Capture the cell that displays the provided text and extract its (x, y) central coordinate. 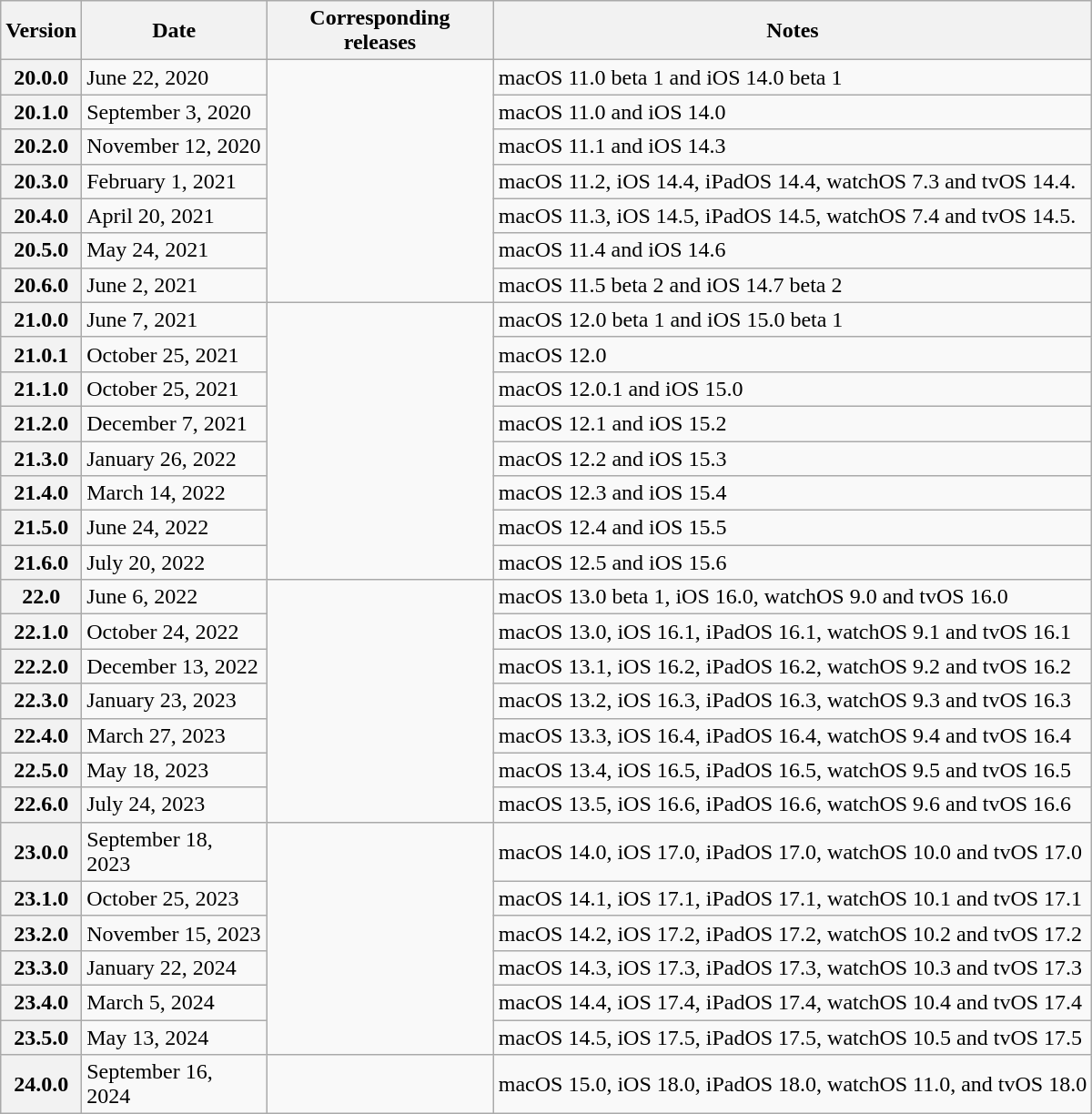
macOS 15.0, iOS 18.0, iPadOS 18.0, watchOS 11.0, and tvOS 18.0 (793, 1085)
July 24, 2023 (175, 805)
March 14, 2022 (175, 493)
23.3.0 (42, 967)
23.5.0 (42, 1037)
24.0.0 (42, 1085)
macOS 11.0 and iOS 14.0 (793, 112)
macOS 12.3 and iOS 15.4 (793, 493)
22.2.0 (42, 666)
macOS 14.0, iOS 17.0, iPadOS 17.0, watchOS 10.0 and tvOS 17.0 (793, 852)
macOS 14.4, iOS 17.4, iPadOS 17.4, watchOS 10.4 and tvOS 17.4 (793, 1002)
23.1.0 (42, 898)
January 23, 2023 (175, 701)
macOS 11.5 beta 2 and iOS 14.7 beta 2 (793, 285)
22.1.0 (42, 632)
June 2, 2021 (175, 285)
June 7, 2021 (175, 319)
22.5.0 (42, 770)
October 25, 2023 (175, 898)
macOS 11.1 and iOS 14.3 (793, 147)
23.2.0 (42, 933)
October 24, 2022 (175, 632)
November 12, 2020 (175, 147)
May 13, 2024 (175, 1037)
May 24, 2021 (175, 250)
macOS 13.1, iOS 16.2, iPadOS 16.2, watchOS 9.2 and tvOS 16.2 (793, 666)
21.6.0 (42, 562)
21.4.0 (42, 493)
21.0.0 (42, 319)
22.6.0 (42, 805)
Notes (793, 31)
May 18, 2023 (175, 770)
January 26, 2022 (175, 458)
Corresponding releases (380, 31)
22.3.0 (42, 701)
November 15, 2023 (175, 933)
20.2.0 (42, 147)
20.6.0 (42, 285)
macOS 11.4 and iOS 14.6 (793, 250)
March 27, 2023 (175, 735)
macOS 12.4 and iOS 15.5 (793, 528)
macOS 12.0.1 and iOS 15.0 (793, 389)
September 16, 2024 (175, 1085)
23.4.0 (42, 1002)
February 1, 2021 (175, 181)
December 7, 2021 (175, 423)
June 24, 2022 (175, 528)
macOS 13.3, iOS 16.4, iPadOS 16.4, watchOS 9.4 and tvOS 16.4 (793, 735)
April 20, 2021 (175, 216)
20.4.0 (42, 216)
March 5, 2024 (175, 1002)
21.5.0 (42, 528)
21.1.0 (42, 389)
macOS 12.0 (793, 354)
macOS 13.2, iOS 16.3, iPadOS 16.3, watchOS 9.3 and tvOS 16.3 (793, 701)
macOS 14.1, iOS 17.1, iPadOS 17.1, watchOS 10.1 and tvOS 17.1 (793, 898)
macOS 12.1 and iOS 15.2 (793, 423)
21.0.1 (42, 354)
22.0 (42, 597)
June 22, 2020 (175, 77)
21.2.0 (42, 423)
20.1.0 (42, 112)
December 13, 2022 (175, 666)
20.5.0 (42, 250)
Date (175, 31)
macOS 13.4, iOS 16.5, iPadOS 16.5, watchOS 9.5 and tvOS 16.5 (793, 770)
macOS 11.2, iOS 14.4, iPadOS 14.4, watchOS 7.3 and tvOS 14.4. (793, 181)
macOS 12.5 and iOS 15.6 (793, 562)
September 3, 2020 (175, 112)
January 22, 2024 (175, 967)
June 6, 2022 (175, 597)
macOS 14.2, iOS 17.2, iPadOS 17.2, watchOS 10.2 and tvOS 17.2 (793, 933)
macOS 12.0 beta 1 and iOS 15.0 beta 1 (793, 319)
macOS 11.3, iOS 14.5, iPadOS 14.5, watchOS 7.4 and tvOS 14.5. (793, 216)
macOS 13.0 beta 1, iOS 16.0, watchOS 9.0 and tvOS 16.0 (793, 597)
20.3.0 (42, 181)
macOS 13.5, iOS 16.6, iPadOS 16.6, watchOS 9.6 and tvOS 16.6 (793, 805)
macOS 11.0 beta 1 and iOS 14.0 beta 1 (793, 77)
July 20, 2022 (175, 562)
September 18, 2023 (175, 852)
macOS 12.2 and iOS 15.3 (793, 458)
Version (42, 31)
20.0.0 (42, 77)
macOS 14.3, iOS 17.3, iPadOS 17.3, watchOS 10.3 and tvOS 17.3 (793, 967)
22.4.0 (42, 735)
23.0.0 (42, 852)
macOS 13.0, iOS 16.1, iPadOS 16.1, watchOS 9.1 and tvOS 16.1 (793, 632)
21.3.0 (42, 458)
macOS 14.5, iOS 17.5, iPadOS 17.5, watchOS 10.5 and tvOS 17.5 (793, 1037)
